Scan for the cell matching the given text and deliver its (X, Y) coordinate at center. 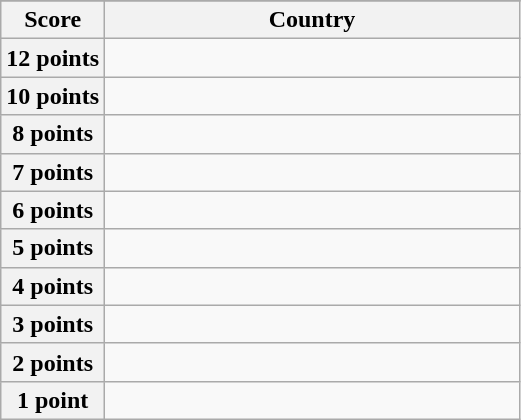
Country (312, 20)
8 points (53, 134)
5 points (53, 248)
2 points (53, 362)
4 points (53, 286)
3 points (53, 324)
Score (53, 20)
10 points (53, 96)
1 point (53, 400)
6 points (53, 210)
12 points (53, 58)
7 points (53, 172)
